Detect which cell encompasses the target text, then output its [X, Y] center coordinate. 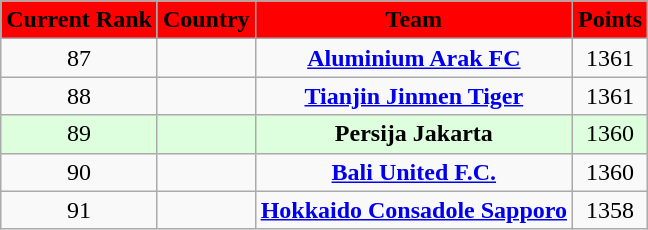
88 [80, 96]
Country [206, 20]
Current Rank [80, 20]
90 [80, 172]
Tianjin Jinmen Tiger [414, 96]
Bali United F.C. [414, 172]
Aluminium Arak FC [414, 58]
1358 [610, 210]
Points [610, 20]
89 [80, 134]
91 [80, 210]
Team [414, 20]
Persija Jakarta [414, 134]
Hokkaido Consadole Sapporo [414, 210]
87 [80, 58]
